Provide the [X, Y] coordinate of the cell's center where the given text is located.  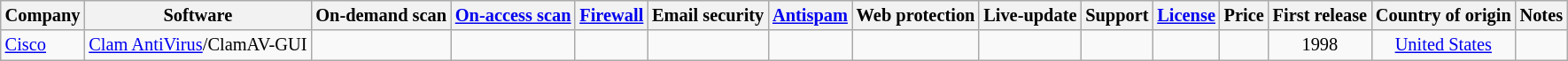
Email security [708, 15]
On-demand scan [381, 15]
First release [1320, 15]
License [1185, 15]
Firewall [611, 15]
Country of origin [1444, 15]
Web protection [916, 15]
Antispam [810, 15]
Company [43, 15]
On-access scan [513, 15]
Notes [1541, 15]
Clam AntiVirus/ClamAV-GUI [198, 45]
1998 [1320, 45]
Support [1116, 15]
Software [198, 15]
United States [1444, 45]
Price [1244, 15]
Live-update [1029, 15]
Cisco [43, 45]
